Locate the cell with the specified text and output its (x, y) center coordinate. 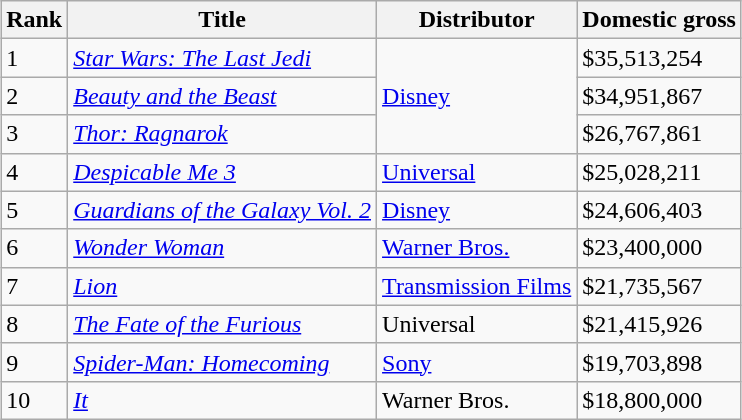
$21,735,567 (660, 286)
$25,028,211 (660, 172)
Beauty and the Beast (222, 96)
Sony (477, 362)
8 (34, 324)
$18,800,000 (660, 400)
$23,400,000 (660, 248)
Distributor (477, 20)
$24,606,403 (660, 210)
The Fate of the Furious (222, 324)
7 (34, 286)
2 (34, 96)
Transmission Films (477, 286)
$21,415,926 (660, 324)
$34,951,867 (660, 96)
Despicable Me 3 (222, 172)
Spider-Man: Homecoming (222, 362)
5 (34, 210)
4 (34, 172)
$26,767,861 (660, 134)
It (222, 400)
6 (34, 248)
Lion (222, 286)
Star Wars: The Last Jedi (222, 58)
Guardians of the Galaxy Vol. 2 (222, 210)
Thor: Ragnarok (222, 134)
3 (34, 134)
$35,513,254 (660, 58)
$19,703,898 (660, 362)
1 (34, 58)
10 (34, 400)
Domestic gross (660, 20)
Rank (34, 20)
Wonder Woman (222, 248)
Title (222, 20)
9 (34, 362)
